Output the [x, y] coordinate of the center of the cell containing the given text.  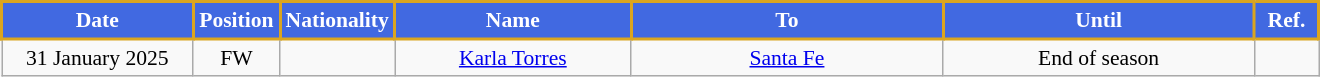
End of season [1099, 57]
Karla Torres [514, 57]
Santa Fe [787, 57]
Date [98, 20]
To [787, 20]
31 January 2025 [98, 57]
Position [236, 20]
Until [1099, 20]
FW [236, 57]
Name [514, 20]
Ref. [1286, 20]
Nationality [338, 20]
